Scan for the cell matching the given text and deliver its [x, y] coordinate at center. 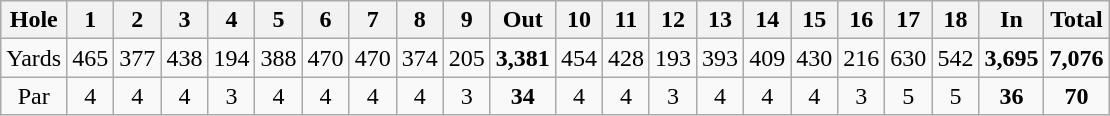
1 [90, 20]
Yards [34, 58]
3,695 [1012, 58]
393 [720, 58]
18 [956, 20]
388 [278, 58]
Total [1076, 20]
374 [420, 58]
In [1012, 20]
16 [862, 20]
10 [578, 20]
630 [908, 58]
14 [768, 20]
194 [232, 58]
377 [138, 58]
193 [672, 58]
Par [34, 96]
430 [814, 58]
Hole [34, 20]
542 [956, 58]
216 [862, 58]
13 [720, 20]
36 [1012, 96]
70 [1076, 96]
15 [814, 20]
34 [522, 96]
454 [578, 58]
7 [372, 20]
17 [908, 20]
8 [420, 20]
428 [626, 58]
465 [90, 58]
Out [522, 20]
438 [184, 58]
6 [326, 20]
9 [466, 20]
11 [626, 20]
7,076 [1076, 58]
3,381 [522, 58]
409 [768, 58]
12 [672, 20]
205 [466, 58]
2 [138, 20]
